Extract the [x, y] coordinate from the center of the cell holding the provided text.  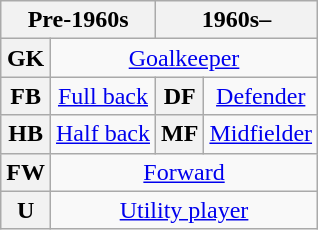
Utility player [184, 210]
FW [26, 172]
MF [180, 134]
FB [26, 96]
GK [26, 58]
Midfielder [261, 134]
Goalkeeper [184, 58]
Full back [102, 96]
1960s– [237, 20]
DF [180, 96]
Pre-1960s [78, 20]
HB [26, 134]
U [26, 210]
Half back [102, 134]
Forward [184, 172]
Defender [261, 96]
